Determine the (x, y) coordinate at the center of the cell enclosing the given text.  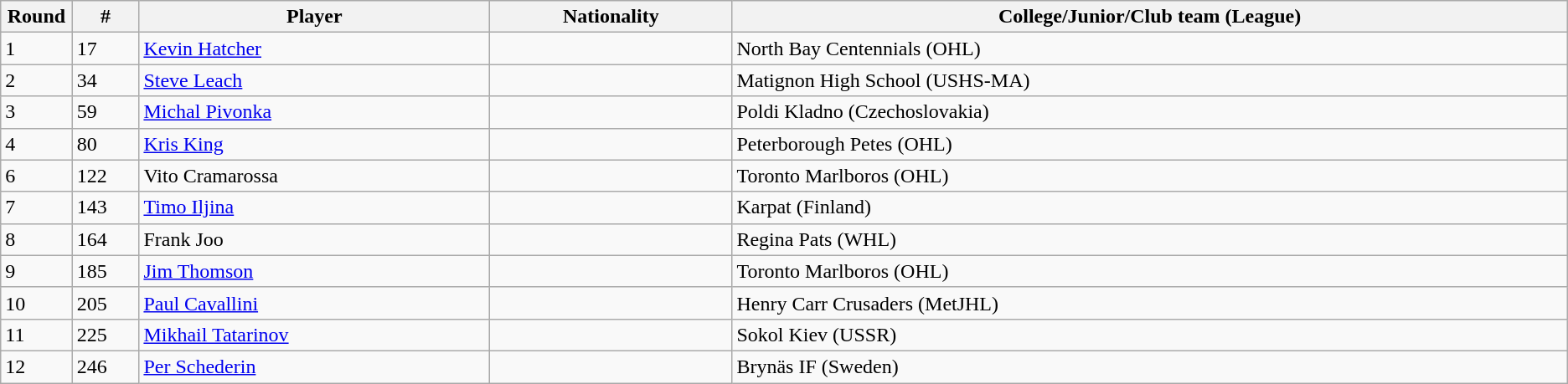
3 (37, 112)
225 (106, 335)
North Bay Centennials (OHL) (1149, 49)
Player (315, 17)
Sokol Kiev (USSR) (1149, 335)
Kris King (315, 144)
143 (106, 207)
12 (37, 366)
185 (106, 271)
Henry Carr Crusaders (MetJHL) (1149, 303)
Round (37, 17)
246 (106, 366)
Karpat (Finland) (1149, 207)
80 (106, 144)
10 (37, 303)
Nationality (611, 17)
11 (37, 335)
Timo Iljina (315, 207)
Kevin Hatcher (315, 49)
17 (106, 49)
Michal Pivonka (315, 112)
Paul Cavallini (315, 303)
College/Junior/Club team (League) (1149, 17)
Vito Cramarossa (315, 176)
Poldi Kladno (Czechoslovakia) (1149, 112)
8 (37, 239)
34 (106, 80)
7 (37, 207)
Frank Joo (315, 239)
Steve Leach (315, 80)
Matignon High School (USHS-MA) (1149, 80)
Brynäs IF (Sweden) (1149, 366)
1 (37, 49)
205 (106, 303)
2 (37, 80)
6 (37, 176)
Peterborough Petes (OHL) (1149, 144)
Per Schederin (315, 366)
Jim Thomson (315, 271)
59 (106, 112)
Mikhail Tatarinov (315, 335)
Regina Pats (WHL) (1149, 239)
122 (106, 176)
# (106, 17)
9 (37, 271)
4 (37, 144)
164 (106, 239)
